Return [X, Y] of the center of cell containing provided text 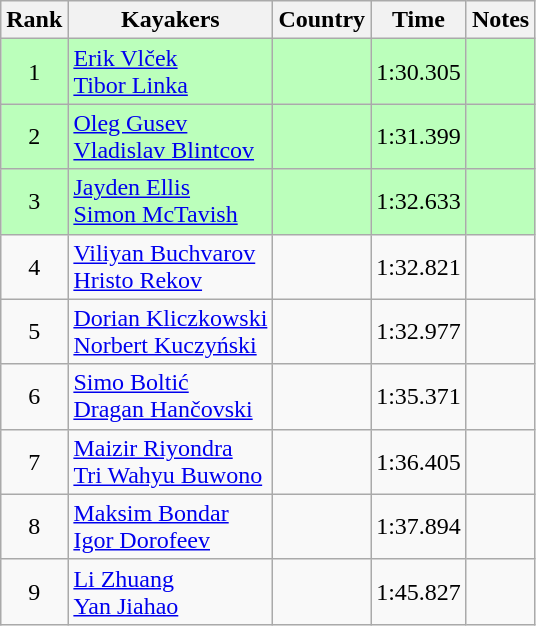
4 [34, 266]
1:32.977 [419, 332]
1 [34, 72]
8 [34, 526]
Viliyan BuchvarovHristo Rekov [170, 266]
Notes [500, 20]
6 [34, 396]
3 [34, 202]
Erik VlčekTibor Linka [170, 72]
1:32.821 [419, 266]
1:36.405 [419, 462]
1:45.827 [419, 592]
Li ZhuangYan Jiahao [170, 592]
1:37.894 [419, 526]
Jayden EllisSimon McTavish [170, 202]
1:32.633 [419, 202]
1:30.305 [419, 72]
Maksim BondarIgor Dorofeev [170, 526]
1:31.399 [419, 136]
Kayakers [170, 20]
Simo BoltićDragan Hančovski [170, 396]
Dorian KliczkowskiNorbert Kuczyński [170, 332]
5 [34, 332]
2 [34, 136]
1:35.371 [419, 396]
7 [34, 462]
Time [419, 20]
Maizir RiyondraTri Wahyu Buwono [170, 462]
Country [322, 20]
Rank [34, 20]
9 [34, 592]
Oleg GusevVladislav Blintcov [170, 136]
